Search for the cell housing the specified text and yield its (X, Y) center coordinate. 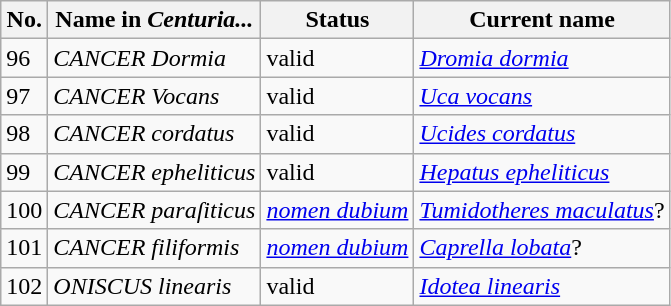
ONISCUS linearis (154, 286)
Idotea linearis (542, 286)
CANCER Dormia (154, 58)
CANCER epheliticus (154, 172)
No. (24, 20)
CANCER paraſiticus (154, 210)
Name in Centuria... (154, 20)
Caprella lobata? (542, 248)
100 (24, 210)
CANCER cordatus (154, 134)
96 (24, 58)
Current name (542, 20)
99 (24, 172)
CANCER filiformis (154, 248)
97 (24, 96)
102 (24, 286)
Hepatus epheliticus (542, 172)
98 (24, 134)
CANCER Vocans (154, 96)
Uca vocans (542, 96)
Status (338, 20)
Dromia dormia (542, 58)
Tumidotheres maculatus? (542, 210)
Ucides cordatus (542, 134)
101 (24, 248)
